Pinpoint the cell where the given text exists, returning its [X, Y] midpoint coordinate. 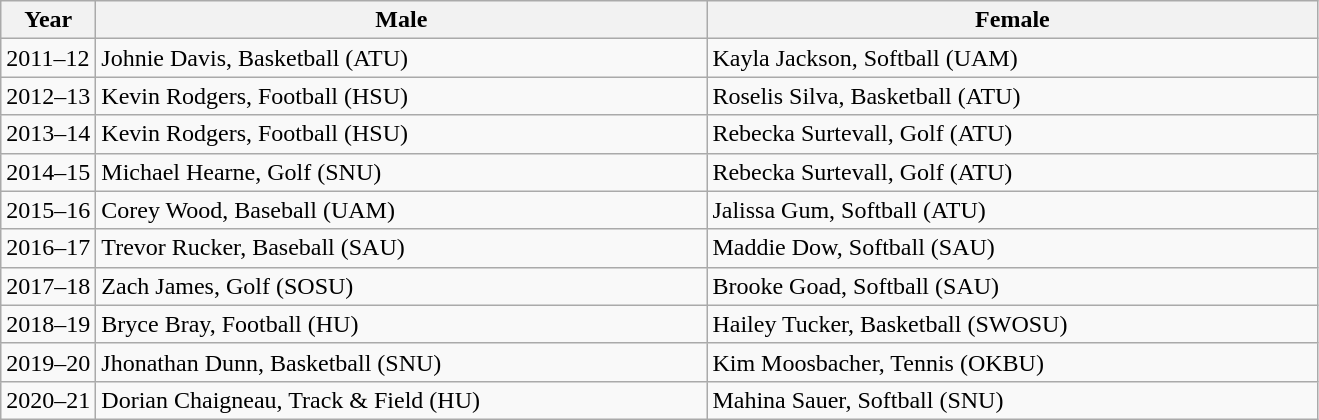
Jalissa Gum, Softball (ATU) [1012, 210]
Corey Wood, Baseball (UAM) [402, 210]
Brooke Goad, Softball (SAU) [1012, 286]
Female [1012, 20]
Johnie Davis, Basketball (ATU) [402, 58]
Bryce Bray, Football (HU) [402, 324]
2012–13 [48, 96]
2013–14 [48, 134]
Hailey Tucker, Basketball (SWOSU) [1012, 324]
Jhonathan Dunn, Basketball (SNU) [402, 362]
2020–21 [48, 400]
Mahina Sauer, Softball (SNU) [1012, 400]
Roselis Silva, Basketball (ATU) [1012, 96]
Maddie Dow, Softball (SAU) [1012, 248]
Trevor Rucker, Baseball (SAU) [402, 248]
2017–18 [48, 286]
Male [402, 20]
Kim Moosbacher, Tennis (OKBU) [1012, 362]
2014–15 [48, 172]
Zach James, Golf (SOSU) [402, 286]
Dorian Chaigneau, Track & Field (HU) [402, 400]
Kayla Jackson, Softball (UAM) [1012, 58]
2015–16 [48, 210]
2016–17 [48, 248]
Year [48, 20]
2011–12 [48, 58]
2018–19 [48, 324]
2019–20 [48, 362]
Michael Hearne, Golf (SNU) [402, 172]
